Search for the cell housing the specified text and yield its (X, Y) center coordinate. 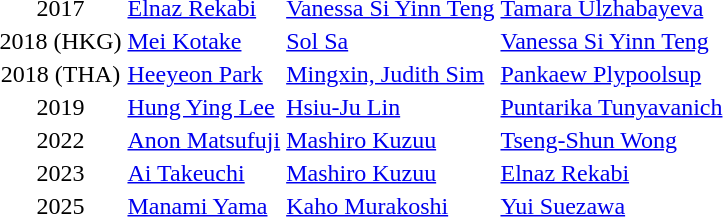
Sol Sa (390, 41)
Mingxin, Judith Sim (390, 74)
Ai Takeuchi (204, 173)
Hsiu-Ju Lin (390, 107)
Mei Kotake (204, 41)
Heeyeon Park (204, 74)
Anon Matsufuji (204, 140)
Hung Ying Lee (204, 107)
